From the cell containing the given text, extract its center point as [x, y] coordinate. 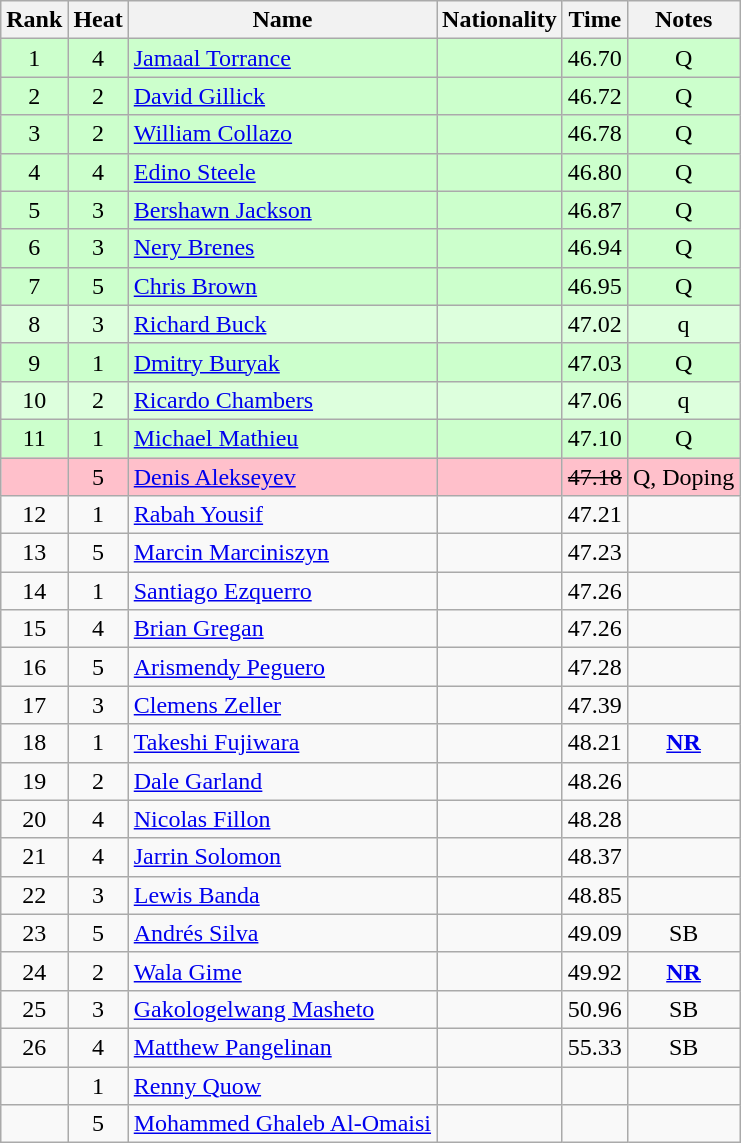
50.96 [594, 1009]
48.26 [594, 781]
Matthew Pangelinan [282, 1047]
12 [34, 515]
18 [34, 743]
David Gillick [282, 96]
14 [34, 591]
47.28 [594, 667]
46.72 [594, 96]
24 [34, 971]
19 [34, 781]
Jamaal Torrance [282, 58]
Dmitry Buryak [282, 362]
47.21 [594, 515]
46.87 [594, 210]
47.06 [594, 400]
Richard Buck [282, 324]
47.10 [594, 438]
46.94 [594, 248]
Chris Brown [282, 286]
46.70 [594, 58]
Gakologelwang Masheto [282, 1009]
10 [34, 400]
Andrés Silva [282, 933]
48.28 [594, 819]
17 [34, 705]
Jarrin Solomon [282, 857]
9 [34, 362]
Rabah Yousif [282, 515]
48.85 [594, 895]
6 [34, 248]
Ricardo Chambers [282, 400]
15 [34, 629]
Takeshi Fujiwara [282, 743]
Time [594, 20]
55.33 [594, 1047]
22 [34, 895]
46.95 [594, 286]
Wala Gime [282, 971]
46.78 [594, 134]
Michael Mathieu [282, 438]
13 [34, 553]
Clemens Zeller [282, 705]
47.23 [594, 553]
Name [282, 20]
8 [34, 324]
48.21 [594, 743]
Renny Quow [282, 1085]
48.37 [594, 857]
Lewis Banda [282, 895]
47.03 [594, 362]
47.18 [594, 477]
Arismendy Peguero [282, 667]
47.02 [594, 324]
Marcin Marciniszyn [282, 553]
16 [34, 667]
Edino Steele [282, 172]
25 [34, 1009]
49.92 [594, 971]
47.39 [594, 705]
Brian Gregan [282, 629]
Q, Doping [683, 477]
26 [34, 1047]
Rank [34, 20]
Mohammed Ghaleb Al-Omaisi [282, 1124]
Denis Alekseyev [282, 477]
11 [34, 438]
20 [34, 819]
Nicolas Fillon [282, 819]
Dale Garland [282, 781]
Notes [683, 20]
7 [34, 286]
49.09 [594, 933]
Santiago Ezquerro [282, 591]
23 [34, 933]
46.80 [594, 172]
Heat [98, 20]
Nationality [500, 20]
21 [34, 857]
William Collazo [282, 134]
Nery Brenes [282, 248]
Bershawn Jackson [282, 210]
